Detect which cell encompasses the target text, then output its [X, Y] center coordinate. 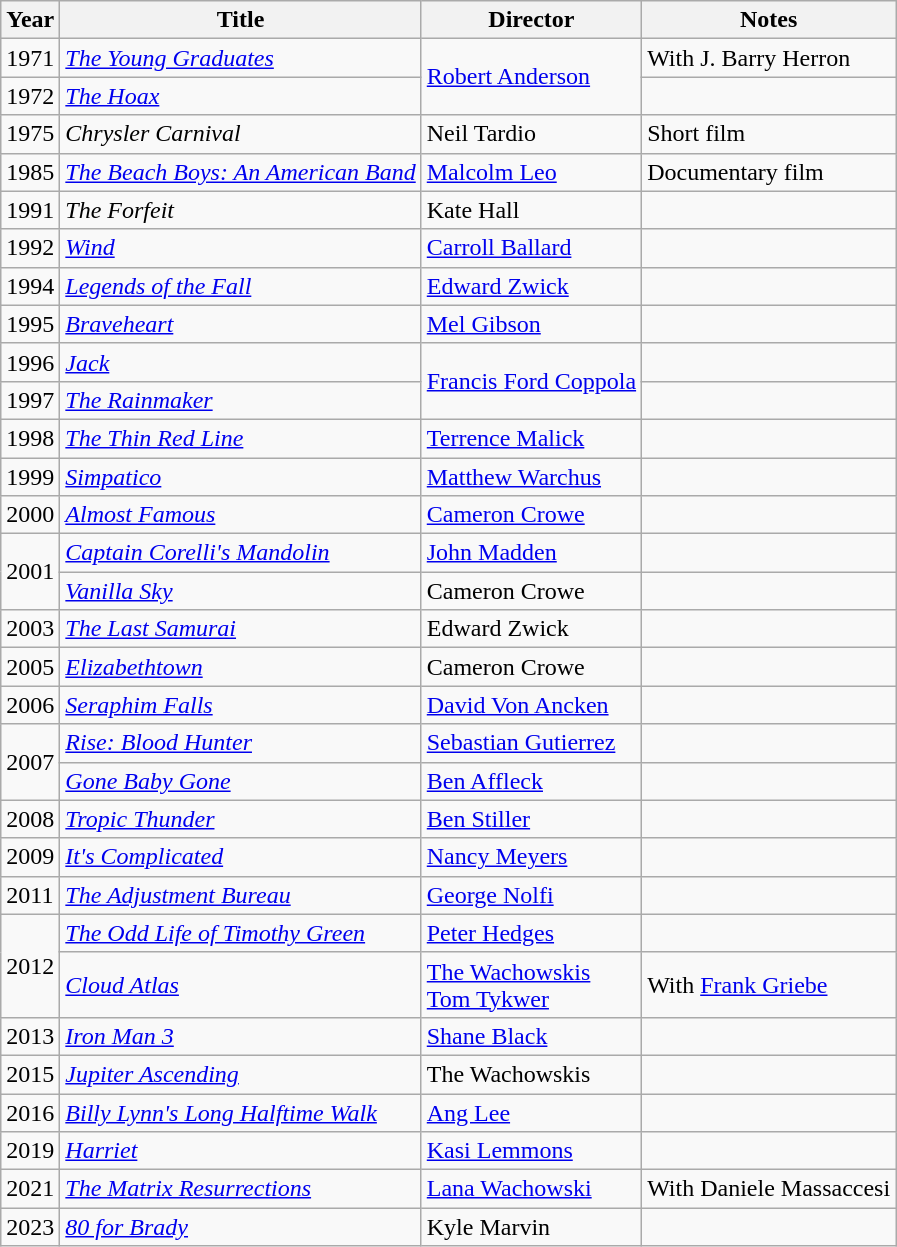
John Madden [531, 553]
The Adjustment Bureau [240, 895]
2011 [30, 895]
2006 [30, 705]
Ben Affleck [531, 781]
Gone Baby Gone [240, 781]
Vanilla Sky [240, 591]
1971 [30, 58]
With J. Barry Herron [769, 58]
Kate Hall [531, 210]
Terrence Malick [531, 438]
It's Complicated [240, 857]
Billy Lynn's Long Halftime Walk [240, 1113]
Wind [240, 248]
Tropic Thunder [240, 819]
2012 [30, 966]
2008 [30, 819]
Harriet [240, 1151]
Sebastian Gutierrez [531, 743]
2023 [30, 1227]
The WachowskisTom Tykwer [531, 984]
80 for Brady [240, 1227]
Mel Gibson [531, 324]
The Wachowskis [531, 1074]
2003 [30, 629]
Kasi Lemmons [531, 1151]
2001 [30, 572]
Carroll Ballard [531, 248]
Ben Stiller [531, 819]
Iron Man 3 [240, 1036]
Nancy Meyers [531, 857]
2007 [30, 762]
2009 [30, 857]
2021 [30, 1189]
Documentary film [769, 172]
2005 [30, 667]
Notes [769, 20]
The Rainmaker [240, 400]
The Young Graduates [240, 58]
1972 [30, 96]
Captain Corelli's Mandolin [240, 553]
1996 [30, 362]
Year [30, 20]
2000 [30, 515]
With Daniele Massaccesi [769, 1189]
David Von Ancken [531, 705]
1997 [30, 400]
Chrysler Carnival [240, 134]
The Matrix Resurrections [240, 1189]
Shane Black [531, 1036]
Legends of the Fall [240, 286]
The Beach Boys: An American Band [240, 172]
2015 [30, 1074]
The Hoax [240, 96]
The Forfeit [240, 210]
1999 [30, 477]
Jack [240, 362]
Jupiter Ascending [240, 1074]
2013 [30, 1036]
With Frank Griebe [769, 984]
Almost Famous [240, 515]
Robert Anderson [531, 77]
Ang Lee [531, 1113]
1991 [30, 210]
Elizabethtown [240, 667]
Rise: Blood Hunter [240, 743]
1995 [30, 324]
1994 [30, 286]
Kyle Marvin [531, 1227]
Simpatico [240, 477]
The Odd Life of Timothy Green [240, 933]
2019 [30, 1151]
Short film [769, 134]
Peter Hedges [531, 933]
Cloud Atlas [240, 984]
Matthew Warchus [531, 477]
1998 [30, 438]
Title [240, 20]
Director [531, 20]
Seraphim Falls [240, 705]
Francis Ford Coppola [531, 381]
2016 [30, 1113]
Braveheart [240, 324]
Malcolm Leo [531, 172]
1992 [30, 248]
The Thin Red Line [240, 438]
Neil Tardio [531, 134]
George Nolfi [531, 895]
1985 [30, 172]
1975 [30, 134]
The Last Samurai [240, 629]
Lana Wachowski [531, 1189]
